Output the (X, Y) coordinate of the center of the cell containing the given text.  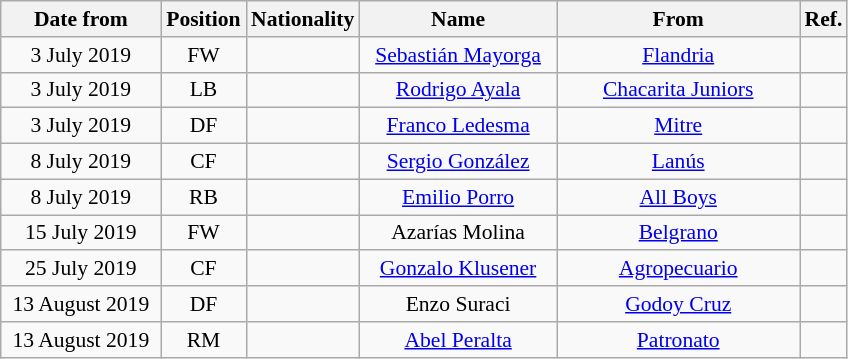
All Boys (678, 197)
Lanús (678, 162)
Position (204, 19)
Belgrano (678, 233)
From (678, 19)
Patronato (678, 340)
Agropecuario (678, 269)
RM (204, 340)
LB (204, 90)
Date from (81, 19)
Franco Ledesma (458, 126)
Nationality (302, 19)
Azarías Molina (458, 233)
Ref. (824, 19)
Enzo Suraci (458, 304)
Chacarita Juniors (678, 90)
Sebastián Mayorga (458, 55)
Godoy Cruz (678, 304)
Rodrigo Ayala (458, 90)
Name (458, 19)
Sergio González (458, 162)
Gonzalo Klusener (458, 269)
Emilio Porro (458, 197)
Abel Peralta (458, 340)
Flandria (678, 55)
RB (204, 197)
Mitre (678, 126)
25 July 2019 (81, 269)
15 July 2019 (81, 233)
